Output the [X, Y] coordinate of the center of the cell containing the given text.  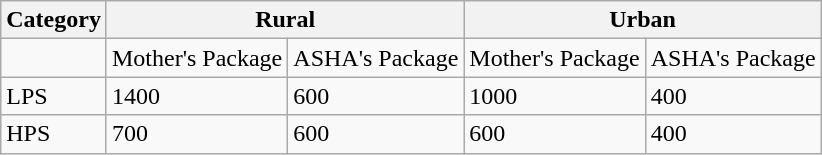
1000 [554, 96]
HPS [54, 134]
Category [54, 20]
LPS [54, 96]
700 [196, 134]
1400 [196, 96]
Rural [284, 20]
Urban [642, 20]
